Return (x, y) of the center of cell containing provided text 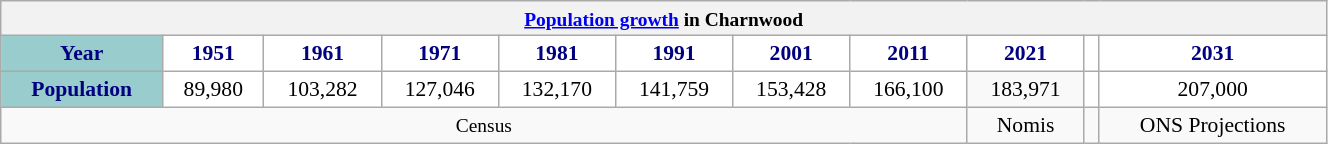
207,000 (1213, 90)
183,971 (1026, 90)
166,100 (908, 90)
127,046 (440, 90)
1961 (322, 54)
Population growth in Charnwood (664, 18)
2031 (1213, 54)
1981 (556, 54)
2011 (908, 54)
132,170 (556, 90)
Year (82, 54)
2001 (792, 54)
Census (484, 126)
Population (82, 90)
153,428 (792, 90)
89,980 (214, 90)
141,759 (674, 90)
Nomis (1026, 126)
103,282 (322, 90)
1971 (440, 54)
ONS Projections (1213, 126)
1951 (214, 54)
2021 (1026, 54)
1991 (674, 54)
